Capture the cell that displays the provided text and extract its [x, y] central coordinate. 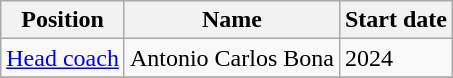
Name [232, 20]
2024 [396, 58]
Start date [396, 20]
Position [63, 20]
Antonio Carlos Bona [232, 58]
Head coach [63, 58]
